Pinpoint the cell where the given text exists, returning its [X, Y] midpoint coordinate. 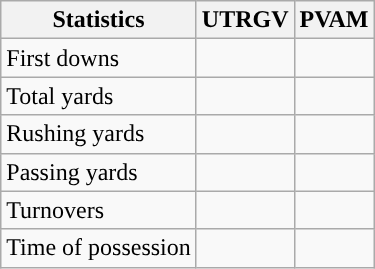
UTRGV [245, 20]
PVAM [334, 20]
Statistics [99, 20]
Time of possession [99, 248]
Turnovers [99, 210]
Total yards [99, 96]
First downs [99, 58]
Passing yards [99, 172]
Rushing yards [99, 134]
